Extract the (X, Y) coordinate from the center of the cell holding the provided text.  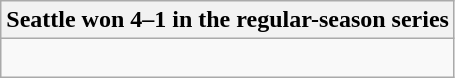
Seattle won 4–1 in the regular-season series (228, 20)
